Return (x, y) of the center of cell containing provided text 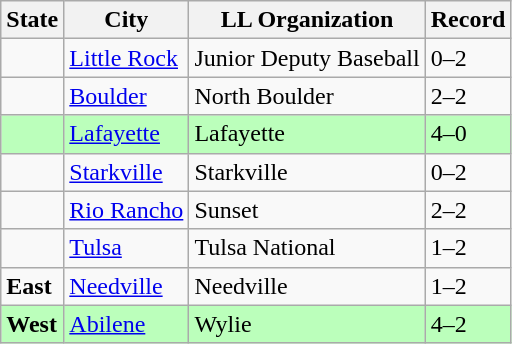
Tulsa (126, 248)
Boulder (126, 96)
City (126, 20)
North Boulder (307, 96)
Sunset (307, 210)
Record (468, 20)
Wylie (307, 324)
Tulsa National (307, 248)
West (32, 324)
Abilene (126, 324)
East (32, 286)
Junior Deputy Baseball (307, 58)
LL Organization (307, 20)
4–0 (468, 134)
4–2 (468, 324)
Rio Rancho (126, 210)
Little Rock (126, 58)
State (32, 20)
